Provide the [x, y] coordinate of the cell's center where the given text is located.  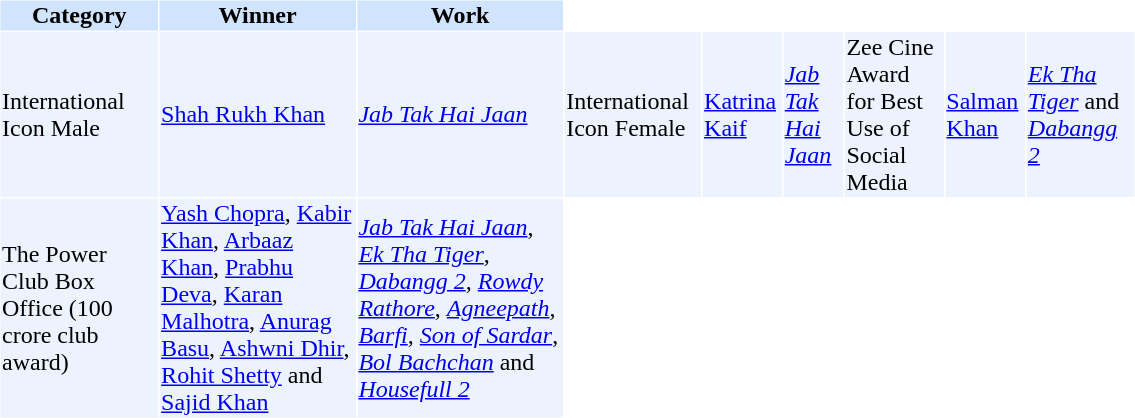
Salman Khan [985, 114]
Category [79, 15]
International Icon Male [79, 114]
Yash Chopra, Kabir Khan, Arbaaz Khan, Prabhu Deva, Karan Malhotra, Anurag Basu, Ashwni Dhir, Rohit Shetty and Sajid Khan [258, 308]
Zee Cine Award for Best Use of Social Media [894, 114]
Jab Tak Hai Jaan, Ek Tha Tiger, Dabangg 2, Rowdy Rathore, Agneepath, Barfi, Son of Sardar, Bol Bachchan and Housefull 2 [460, 308]
Shah Rukh Khan [258, 114]
International Icon Female [633, 114]
Winner [258, 15]
Ek Tha Tiger and Dabangg 2 [1080, 114]
Work [460, 15]
Katrina Kaif [742, 114]
The Power Club Box Office (100 crore club award) [79, 308]
